Return [X, Y] of the center of cell containing provided text 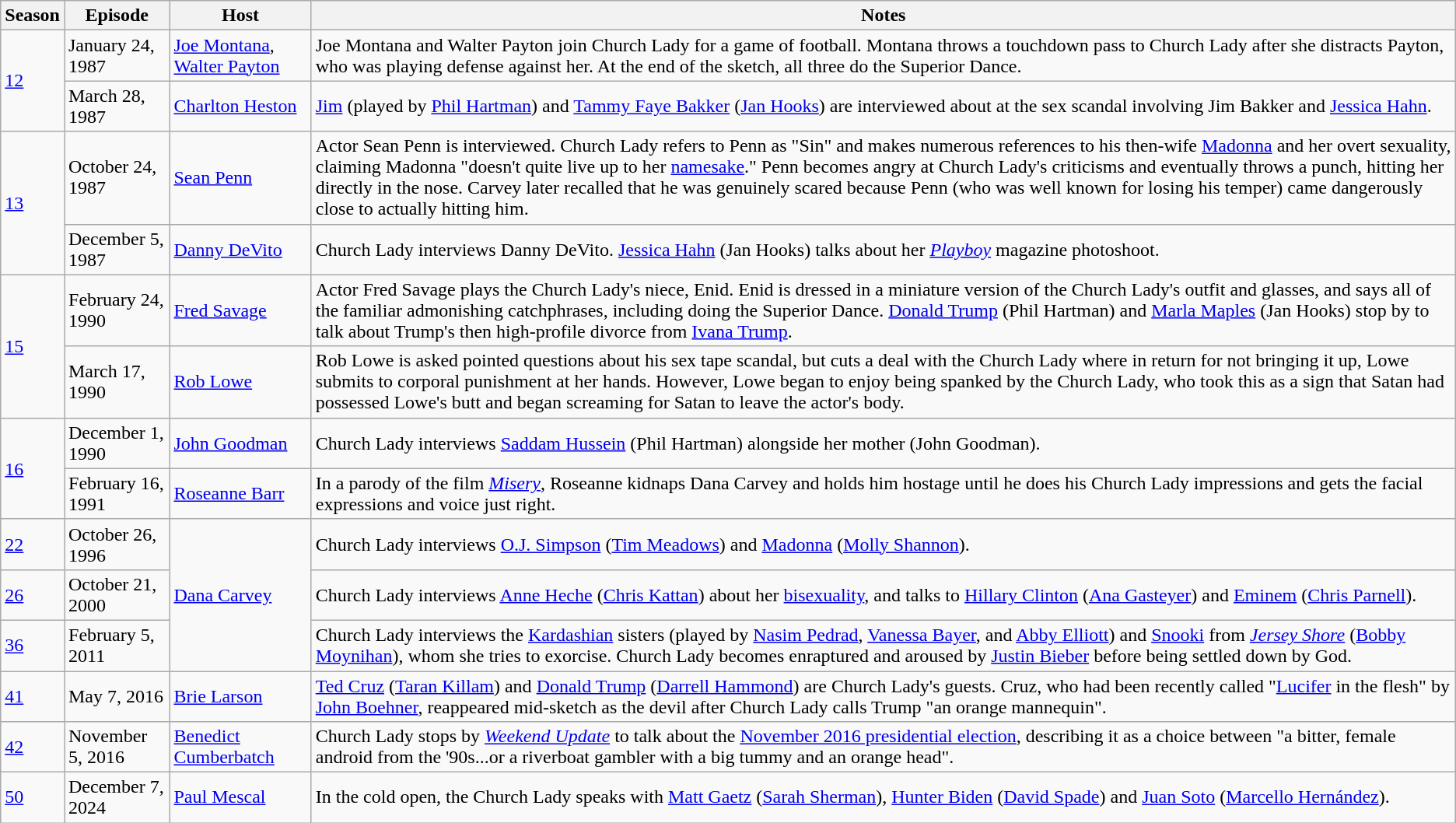
Jim (played by Phil Hartman) and Tammy Faye Bakker (Jan Hooks) are interviewed about at the sex scandal involving Jim Bakker and Jessica Hahn. [884, 106]
December 7, 2024 [117, 798]
Benedict Cumberbatch [240, 747]
Church Lady interviews Anne Heche (Chris Kattan) about her bisexuality, and talks to Hillary Clinton (Ana Gasteyer) and Eminem (Chris Parnell). [884, 594]
January 24, 1987 [117, 56]
Notes [884, 16]
Sean Penn [240, 177]
John Goodman [240, 443]
36 [33, 646]
October 21, 2000 [117, 594]
50 [33, 798]
Host [240, 16]
42 [33, 747]
41 [33, 695]
15 [33, 346]
26 [33, 594]
Church Lady interviews Danny DeVito. Jessica Hahn (Jan Hooks) talks about her Playboy magazine photoshoot. [884, 249]
Episode [117, 16]
May 7, 2016 [117, 695]
Danny DeVito [240, 249]
February 5, 2011 [117, 646]
Brie Larson [240, 695]
March 28, 1987 [117, 106]
October 26, 1996 [117, 545]
December 5, 1987 [117, 249]
Fred Savage [240, 310]
13 [33, 203]
Church Lady interviews O.J. Simpson (Tim Meadows) and Madonna (Molly Shannon). [884, 545]
February 24, 1990 [117, 310]
22 [33, 545]
Charlton Heston [240, 106]
Season [33, 16]
Joe Montana, Walter Payton [240, 56]
October 24, 1987 [117, 177]
Roseanne Barr [240, 493]
In the cold open, the Church Lady speaks with Matt Gaetz (Sarah Sherman), Hunter Biden (David Spade) and Juan Soto (Marcello Hernández). [884, 798]
November 5, 2016 [117, 747]
Paul Mescal [240, 798]
December 1, 1990 [117, 443]
March 17, 1990 [117, 382]
12 [33, 81]
February 16, 1991 [117, 493]
16 [33, 468]
Rob Lowe [240, 382]
Dana Carvey [240, 594]
Church Lady interviews Saddam Hussein (Phil Hartman) alongside her mother (John Goodman). [884, 443]
